Provide the (X, Y) coordinate of the cell's center where the given text is located.  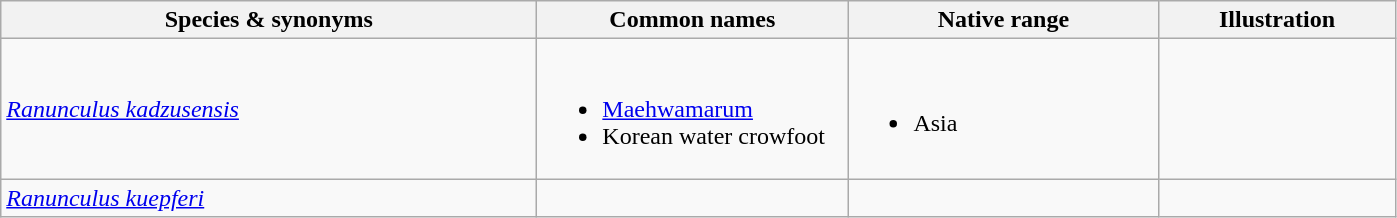
MaehwamarumKorean water crowfoot (692, 109)
Species & synonyms (269, 20)
Native range (1004, 20)
Illustration (1277, 20)
Asia (1004, 109)
Ranunculus kuepferi (269, 198)
Common names (692, 20)
Ranunculus kadzusensis (269, 109)
